Pinpoint the cell where the given text exists, returning its [X, Y] midpoint coordinate. 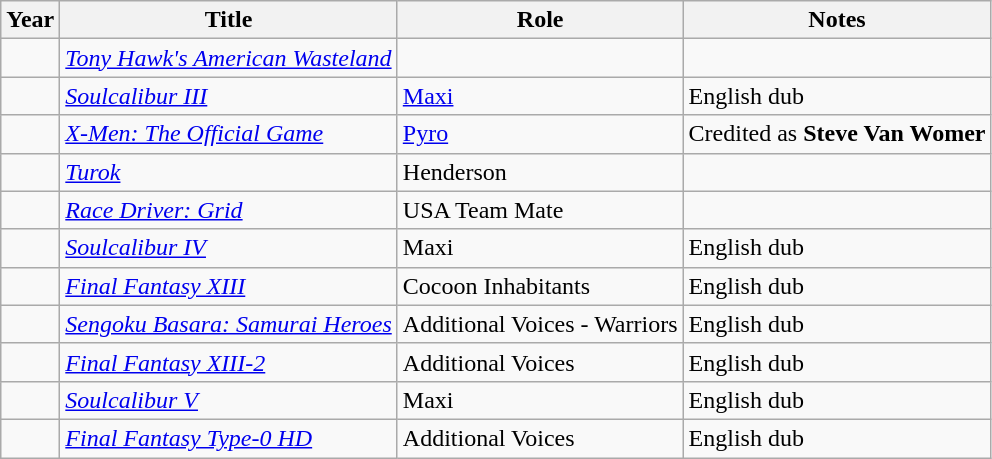
Soulcalibur III [228, 96]
Notes [837, 20]
Tony Hawk's American Wasteland [228, 58]
Final Fantasy Type-0 HD [228, 438]
Final Fantasy XIII-2 [228, 362]
Final Fantasy XIII [228, 286]
Sengoku Basara: Samurai Heroes [228, 324]
Cocoon Inhabitants [540, 286]
Role [540, 20]
USA Team Mate [540, 210]
Pyro [540, 134]
Soulcalibur V [228, 400]
Race Driver: Grid [228, 210]
X-Men: The Official Game [228, 134]
Additional Voices - Warriors [540, 324]
Soulcalibur IV [228, 248]
Turok [228, 172]
Henderson [540, 172]
Title [228, 20]
Year [30, 20]
Credited as Steve Van Womer [837, 134]
